Find where the given text appears and provide that cell's center as (x, y) coordinate. 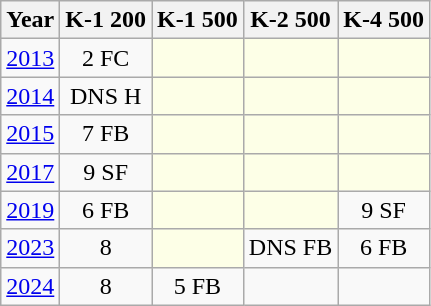
2023 (30, 248)
7 FB (106, 134)
2017 (30, 172)
DNS H (106, 96)
2019 (30, 210)
2015 (30, 134)
5 FB (198, 286)
K-4 500 (384, 20)
K-1 200 (106, 20)
2024 (30, 286)
DNS FB (290, 248)
K-2 500 (290, 20)
2 FC (106, 58)
2014 (30, 96)
Year (30, 20)
2013 (30, 58)
K-1 500 (198, 20)
